Return [X, Y] of the center of cell containing provided text 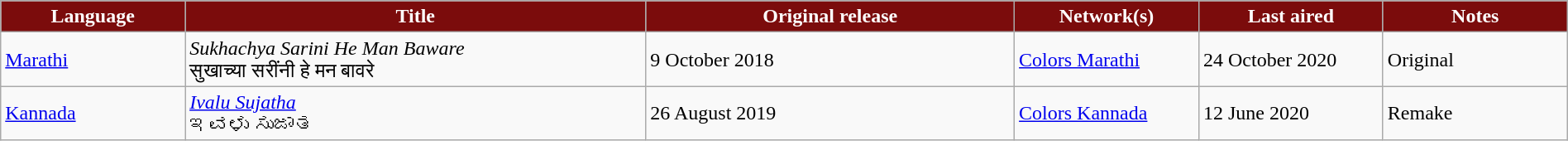
Colors Kannada [1107, 113]
Original release [830, 17]
Sukhachya Sarini He Man Baware सुखाच्या सरींनी हे मन बावरे [415, 60]
Language [93, 17]
Last aired [1290, 17]
26 August 2019 [830, 113]
Marathi [93, 60]
Kannada [93, 113]
24 October 2020 [1290, 60]
Remake [1475, 113]
Original [1475, 60]
Colors Marathi [1107, 60]
9 October 2018 [830, 60]
Notes [1475, 17]
Ivalu Sujatha ಇವಳು ಸುಜಾತ [415, 113]
12 June 2020 [1290, 113]
Title [415, 17]
Network(s) [1107, 17]
